Search for the cell housing the specified text and yield its [x, y] center coordinate. 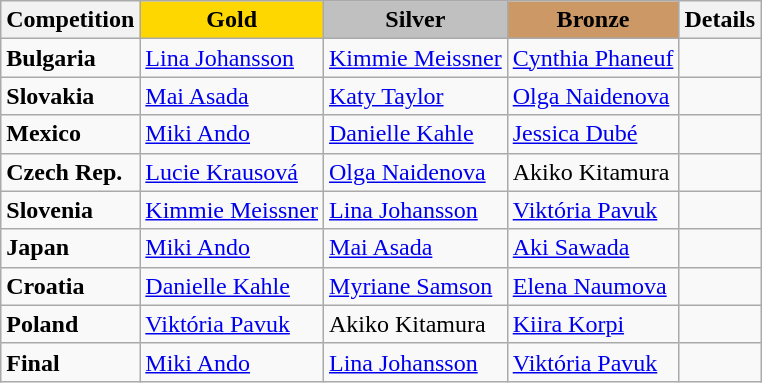
Slovakia [70, 96]
Japan [70, 248]
Final [70, 362]
Poland [70, 324]
Bulgaria [70, 58]
Katy Taylor [416, 96]
Croatia [70, 286]
Slovenia [70, 210]
Details [720, 20]
Elena Naumova [593, 286]
Cynthia Phaneuf [593, 58]
Myriane Samson [416, 286]
Lucie Krausová [232, 172]
Competition [70, 20]
Kiira Korpi [593, 324]
Czech Rep. [70, 172]
Mexico [70, 134]
Silver [416, 20]
Bronze [593, 20]
Jessica Dubé [593, 134]
Gold [232, 20]
Aki Sawada [593, 248]
